Capture the cell that displays the provided text and extract its [X, Y] central coordinate. 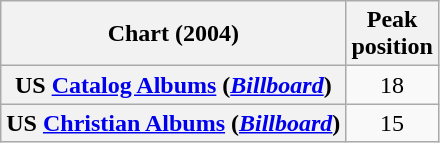
US Christian Albums (Billboard) [174, 123]
Peakposition [392, 34]
15 [392, 123]
18 [392, 85]
Chart (2004) [174, 34]
US Catalog Albums (Billboard) [174, 85]
